Return [x, y] of the center of cell containing provided text 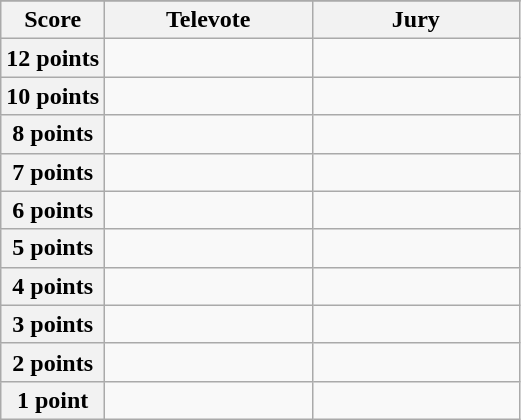
8 points [53, 134]
5 points [53, 248]
10 points [53, 96]
7 points [53, 172]
6 points [53, 210]
2 points [53, 362]
Score [53, 20]
12 points [53, 58]
3 points [53, 324]
1 point [53, 400]
4 points [53, 286]
Jury [416, 20]
Televote [209, 20]
